Capture the cell that displays the provided text and extract its [x, y] central coordinate. 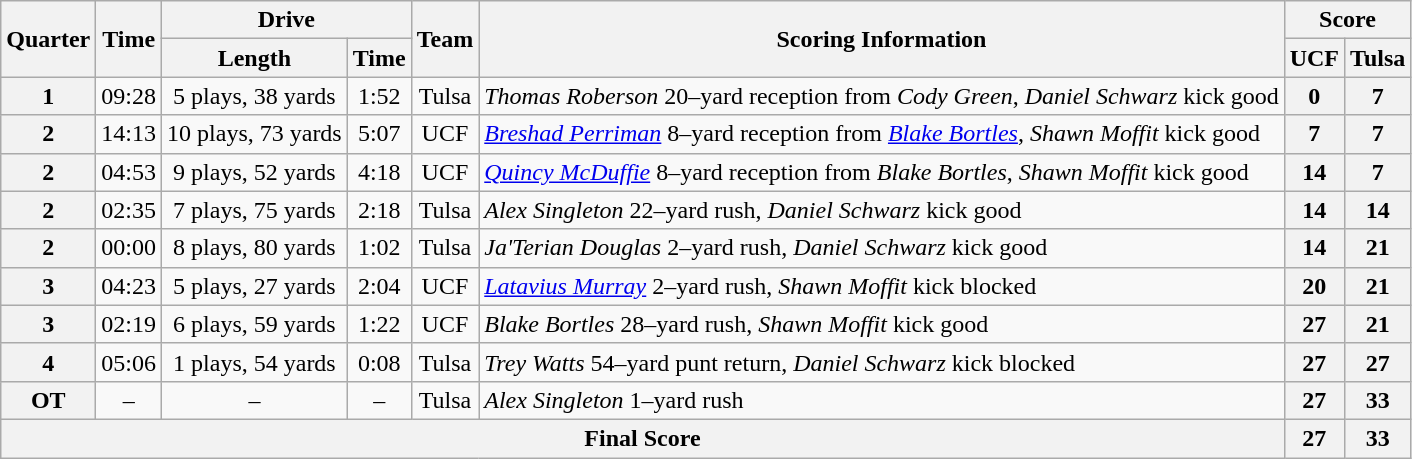
5:07 [379, 134]
4 [48, 362]
Ja'Terian Douglas 2–yard rush, Daniel Schwarz kick good [882, 248]
Trey Watts 54–yard punt return, Daniel Schwarz kick blocked [882, 362]
Quarter [48, 39]
OT [48, 400]
5 plays, 38 yards [255, 96]
2:18 [379, 210]
1 plays, 54 yards [255, 362]
0:08 [379, 362]
5 plays, 27 yards [255, 286]
05:06 [129, 362]
Final Score [642, 438]
Drive [287, 20]
Breshad Perriman 8–yard reception from Blake Bortles, Shawn Moffit kick good [882, 134]
09:28 [129, 96]
6 plays, 59 yards [255, 324]
04:23 [129, 286]
9 plays, 52 yards [255, 172]
14:13 [129, 134]
Alex Singleton 22–yard rush, Daniel Schwarz kick good [882, 210]
02:19 [129, 324]
04:53 [129, 172]
8 plays, 80 yards [255, 248]
Blake Bortles 28–yard rush, Shawn Moffit kick good [882, 324]
1:22 [379, 324]
2:04 [379, 286]
Alex Singleton 1–yard rush [882, 400]
7 plays, 75 yards [255, 210]
Scoring Information [882, 39]
0 [1314, 96]
02:35 [129, 210]
10 plays, 73 yards [255, 134]
1:02 [379, 248]
Length [255, 58]
Latavius Murray 2–yard rush, Shawn Moffit kick blocked [882, 286]
20 [1314, 286]
4:18 [379, 172]
Team [445, 39]
Quincy McDuffie 8–yard reception from Blake Bortles, Shawn Moffit kick good [882, 172]
1:52 [379, 96]
Score [1348, 20]
00:00 [129, 248]
1 [48, 96]
Thomas Roberson 20–yard reception from Cody Green, Daniel Schwarz kick good [882, 96]
